Search for the cell housing the specified text and yield its (x, y) center coordinate. 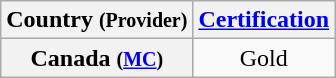
Canada (MC) (97, 58)
Country (Provider) (97, 20)
Gold (264, 58)
Certification (264, 20)
